Capture the cell that displays the provided text and extract its [X, Y] central coordinate. 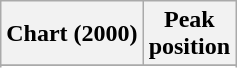
Peakposition [189, 34]
Chart (2000) [72, 34]
